Determine the [x, y] coordinate at the center of the cell enclosing the given text.  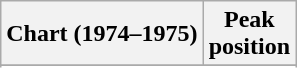
Chart (1974–1975) [102, 34]
Peakposition [249, 34]
